Output the [x, y] coordinate of the center of the cell containing the given text.  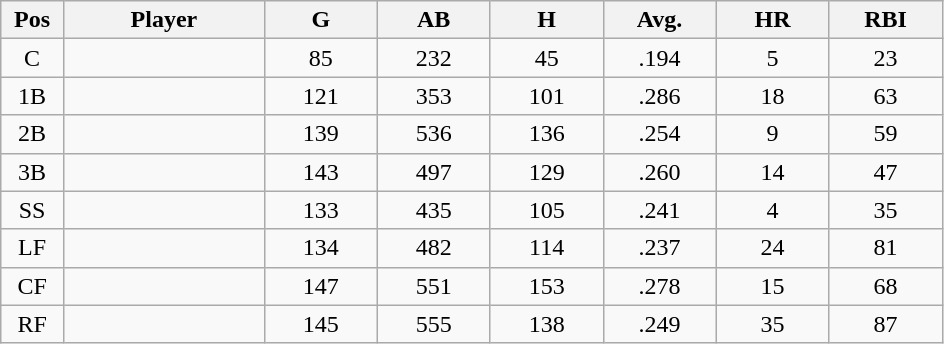
497 [434, 172]
555 [434, 324]
18 [772, 96]
.249 [660, 324]
59 [886, 134]
24 [772, 248]
435 [434, 210]
551 [434, 286]
133 [320, 210]
68 [886, 286]
SS [32, 210]
4 [772, 210]
536 [434, 134]
134 [320, 248]
Avg. [660, 20]
2B [32, 134]
LF [32, 248]
129 [546, 172]
136 [546, 134]
85 [320, 58]
RF [32, 324]
45 [546, 58]
138 [546, 324]
145 [320, 324]
482 [434, 248]
.241 [660, 210]
114 [546, 248]
H [546, 20]
.286 [660, 96]
Player [164, 20]
.254 [660, 134]
.237 [660, 248]
C [32, 58]
1B [32, 96]
.278 [660, 286]
147 [320, 286]
143 [320, 172]
15 [772, 286]
105 [546, 210]
353 [434, 96]
63 [886, 96]
47 [886, 172]
101 [546, 96]
AB [434, 20]
232 [434, 58]
5 [772, 58]
121 [320, 96]
RBI [886, 20]
3B [32, 172]
153 [546, 286]
Pos [32, 20]
139 [320, 134]
14 [772, 172]
CF [32, 286]
.194 [660, 58]
81 [886, 248]
G [320, 20]
9 [772, 134]
87 [886, 324]
.260 [660, 172]
23 [886, 58]
HR [772, 20]
